Provide the (X, Y) coordinate of the cell's center where the given text is located.  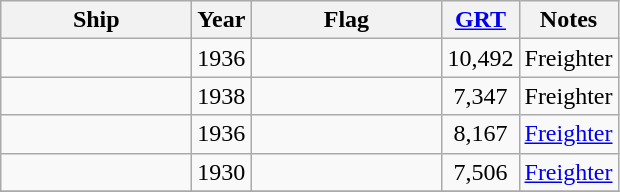
7,506 (480, 172)
1930 (222, 172)
Ship (96, 20)
GRT (480, 20)
10,492 (480, 58)
1938 (222, 96)
Flag (346, 20)
Notes (568, 20)
Year (222, 20)
7,347 (480, 96)
8,167 (480, 134)
